From the cell containing the given text, extract its center point as (x, y) coordinate. 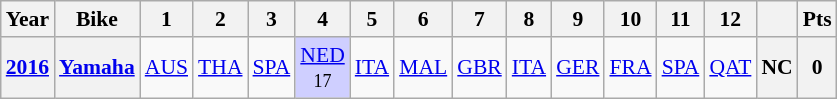
2016 (28, 68)
3 (272, 19)
4 (322, 19)
MAL (423, 68)
5 (372, 19)
FRA (630, 68)
GER (578, 68)
NC (776, 68)
Year (28, 19)
0 (818, 68)
Pts (818, 19)
AUS (166, 68)
7 (480, 19)
1 (166, 19)
GBR (480, 68)
Bike (97, 19)
6 (423, 19)
9 (578, 19)
QAT (730, 68)
8 (529, 19)
Yamaha (97, 68)
11 (681, 19)
THA (220, 68)
NED17 (322, 68)
10 (630, 19)
2 (220, 19)
12 (730, 19)
